Identify which cell holds the provided text, then report its [X, Y] central coordinate. 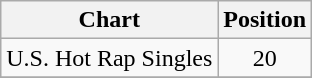
Position [265, 20]
20 [265, 58]
Chart [110, 20]
U.S. Hot Rap Singles [110, 58]
